Identify which cell holds the provided text, then report its (X, Y) central coordinate. 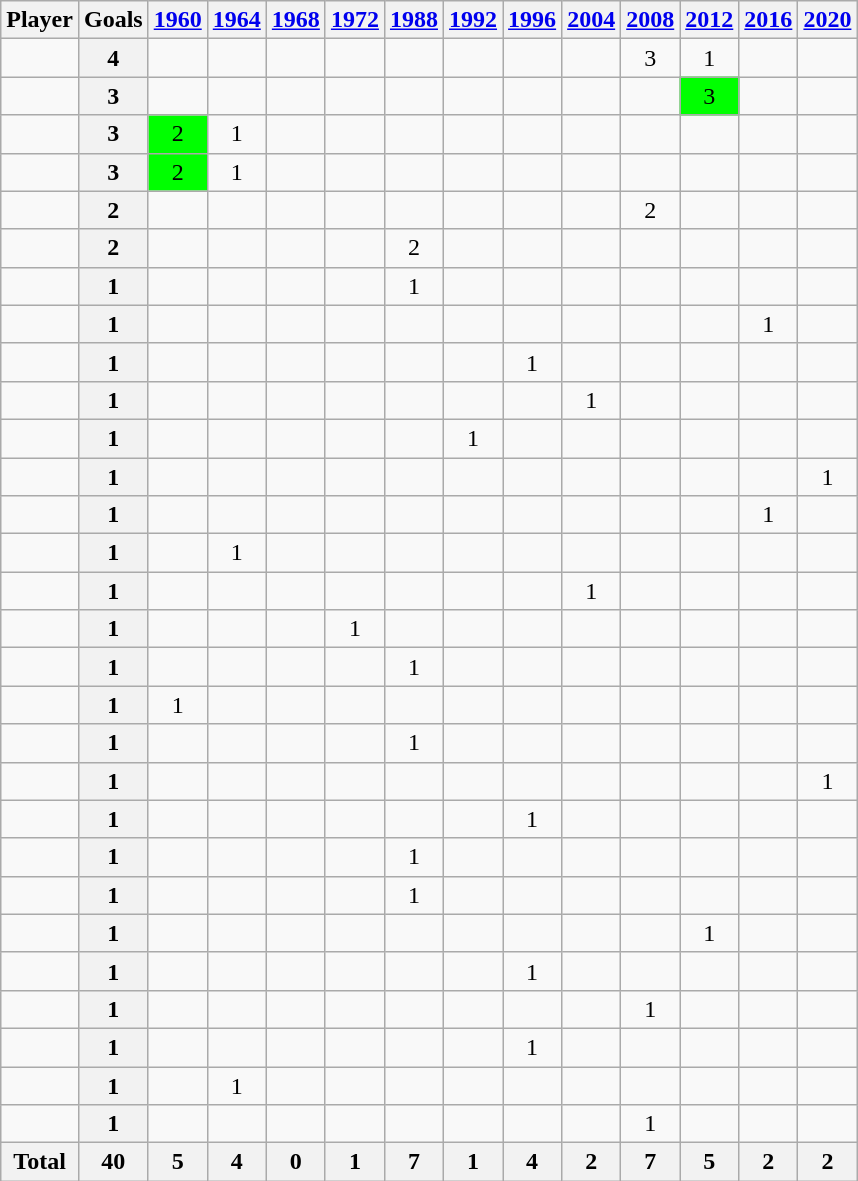
1988 (414, 20)
2004 (592, 20)
Player (40, 20)
1964 (236, 20)
1972 (354, 20)
2012 (710, 20)
0 (296, 1162)
40 (113, 1162)
1968 (296, 20)
2016 (768, 20)
2020 (828, 20)
Total (40, 1162)
1960 (178, 20)
1992 (474, 20)
Goals (113, 20)
2008 (650, 20)
1996 (532, 20)
